Determine the (x, y) coordinate at the center of the cell enclosing the given text.  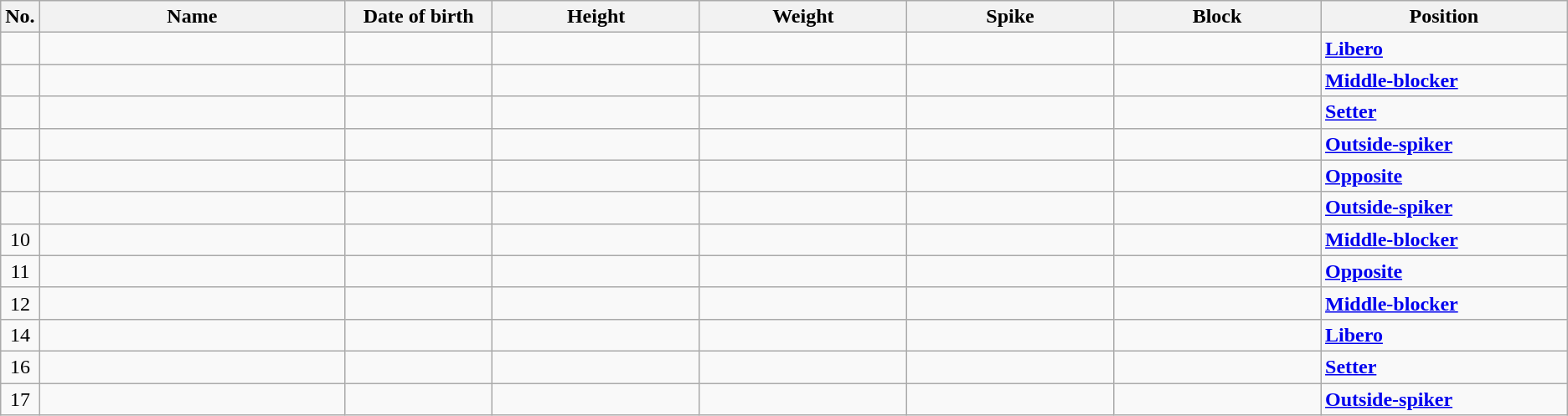
Date of birth (418, 17)
12 (20, 303)
Height (596, 17)
11 (20, 271)
Block (1216, 17)
Position (1444, 17)
Spike (1010, 17)
17 (20, 399)
10 (20, 239)
16 (20, 367)
Weight (802, 17)
Name (192, 17)
14 (20, 335)
No. (20, 17)
